Search for the cell housing the specified text and yield its (x, y) center coordinate. 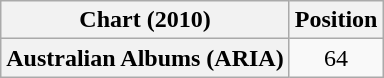
Australian Albums (ARIA) (145, 58)
Chart (2010) (145, 20)
Position (336, 20)
64 (336, 58)
